Return [x, y] of the center of cell containing provided text 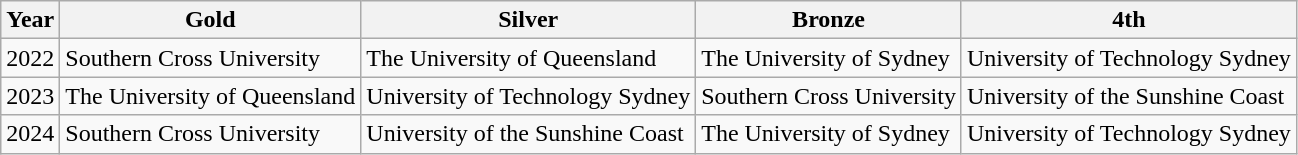
2024 [30, 134]
Silver [528, 20]
2022 [30, 58]
Year [30, 20]
Bronze [829, 20]
Gold [210, 20]
2023 [30, 96]
4th [1128, 20]
